From the cell containing the given text, extract its center point as [X, Y] coordinate. 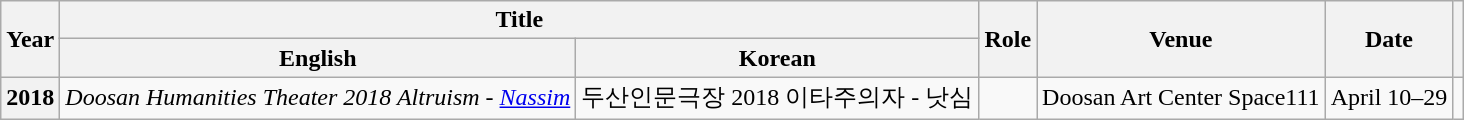
Venue [1182, 39]
Role [1008, 39]
Year [30, 39]
Doosan Humanities Theater 2018 Altruism - Nassim [318, 98]
English [318, 58]
2018 [30, 98]
April 10–29 [1389, 98]
두산인문극장 2018 이타주의자 - 낫심 [778, 98]
Korean [778, 58]
Title [520, 20]
Doosan Art Center Space111 [1182, 98]
Date [1389, 39]
